Find where the given text appears and provide that cell's center as (X, Y) coordinate. 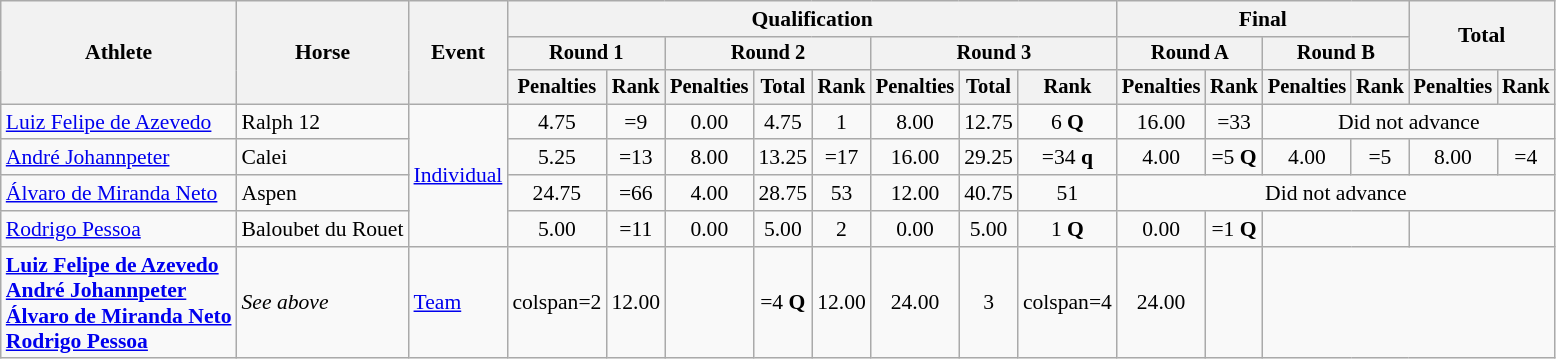
=34 q (1068, 158)
29.25 (988, 158)
Event (458, 52)
=66 (636, 193)
40.75 (988, 193)
Round B (1336, 54)
51 (1068, 193)
Round A (1190, 54)
5.25 (556, 158)
3 (988, 303)
Luiz Felipe de AzevedoAndré JohannpeterÁlvaro de Miranda NetoRodrigo Pessoa (119, 303)
Baloubet du Rouet (323, 229)
Horse (323, 52)
1 (842, 122)
Round 2 (768, 54)
=33 (1234, 122)
Calei (323, 158)
24.75 (556, 193)
Aspen (323, 193)
Ralph 12 (323, 122)
6 Q (1068, 122)
13.25 (782, 158)
=5 Q (1234, 158)
=4 (1526, 158)
=5 (1380, 158)
Álvaro de Miranda Neto (119, 193)
=9 (636, 122)
53 (842, 193)
Rodrigo Pessoa (119, 229)
Qualification (812, 19)
12.75 (988, 122)
=13 (636, 158)
colspan=4 (1068, 303)
2 (842, 229)
Individual (458, 175)
=17 (842, 158)
=4 Q (782, 303)
Final (1263, 19)
=1 Q (1234, 229)
See above (323, 303)
Round 1 (586, 54)
=11 (636, 229)
Luiz Felipe de Azevedo (119, 122)
Round 3 (994, 54)
28.75 (782, 193)
colspan=2 (556, 303)
Team (458, 303)
1 Q (1068, 229)
André Johannpeter (119, 158)
Athlete (119, 52)
